Provide the (x, y) coordinate of the cell's center where the given text is located.  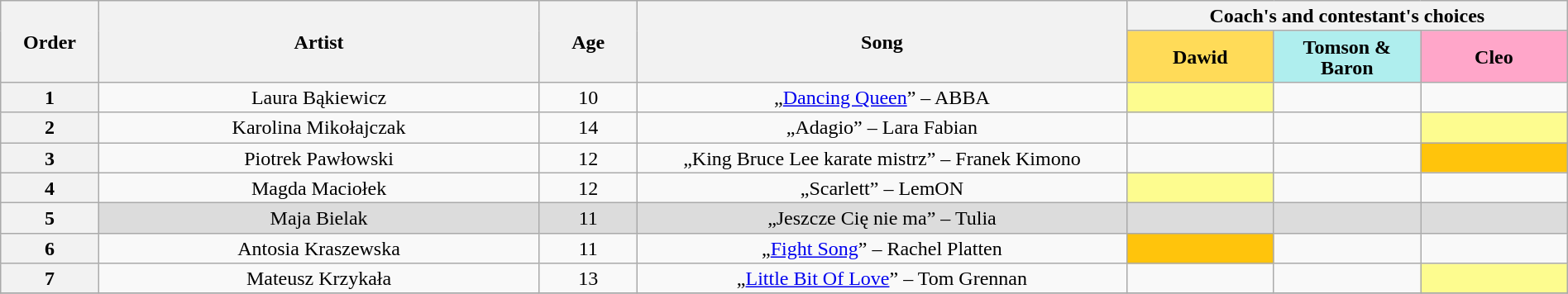
4 (50, 188)
10 (588, 97)
Magda Maciołek (319, 188)
13 (588, 279)
„Little Bit Of Love” – Tom Grennan (882, 279)
„Dancing Queen” – ABBA (882, 97)
Karolina Mikołajczak (319, 127)
Dawid (1200, 56)
1 (50, 97)
„King Bruce Lee karate mistrz” – Franek Kimono (882, 157)
Piotrek Pawłowski (319, 157)
Antosia Kraszewska (319, 248)
„Scarlett” – LemON (882, 188)
6 (50, 248)
Mateusz Krzykała (319, 279)
5 (50, 218)
Song (882, 41)
Tomson & Baron (1347, 56)
Cleo (1494, 56)
2 (50, 127)
Laura Bąkiewicz (319, 97)
Artist (319, 41)
Order (50, 41)
3 (50, 157)
7 (50, 279)
Coach's and contestant's choices (1346, 17)
14 (588, 127)
„Fight Song” – Rachel Platten (882, 248)
Maja Bielak (319, 218)
Age (588, 41)
„Adagio” – Lara Fabian (882, 127)
„Jeszcze Cię nie ma” – Tulia (882, 218)
